Locate the cell with the specified text and output its (X, Y) center coordinate. 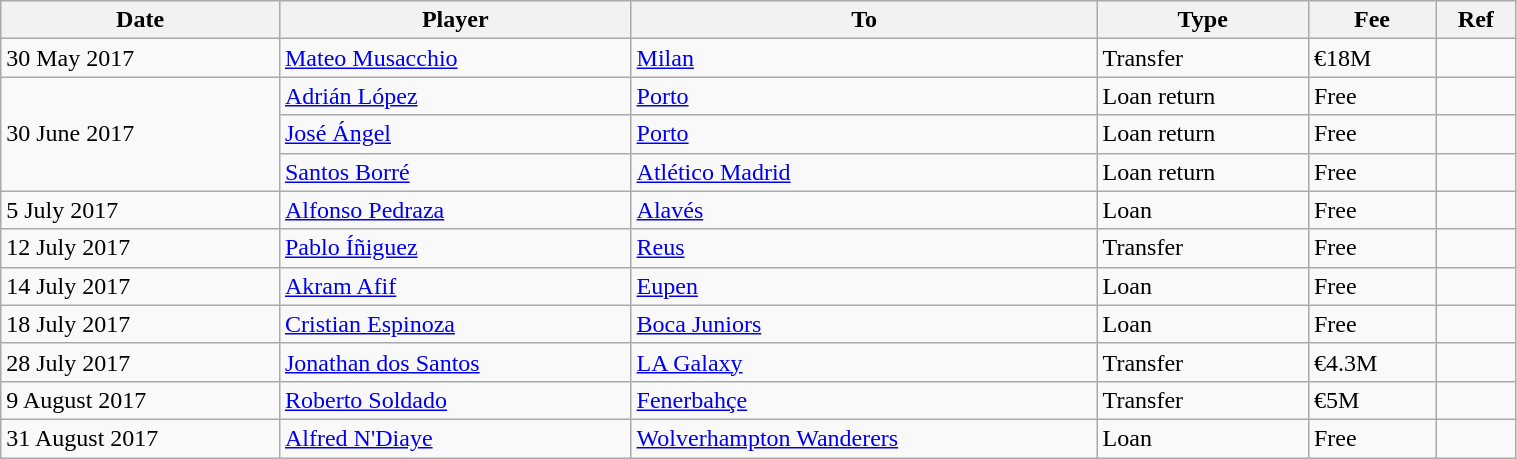
Atlético Madrid (864, 172)
Date (140, 20)
Milan (864, 58)
30 June 2017 (140, 134)
To (864, 20)
28 July 2017 (140, 362)
Fenerbahçe (864, 400)
14 July 2017 (140, 286)
Roberto Soldado (455, 400)
Alavés (864, 210)
30 May 2017 (140, 58)
Ref (1476, 20)
18 July 2017 (140, 324)
Fee (1372, 20)
€18M (1372, 58)
Jonathan dos Santos (455, 362)
Pablo Íñiguez (455, 248)
LA Galaxy (864, 362)
31 August 2017 (140, 438)
Alfred N'Diaye (455, 438)
Eupen (864, 286)
9 August 2017 (140, 400)
Mateo Musacchio (455, 58)
€4.3M (1372, 362)
Adrián López (455, 96)
Akram Afif (455, 286)
Cristian Espinoza (455, 324)
Wolverhampton Wanderers (864, 438)
Boca Juniors (864, 324)
Player (455, 20)
Reus (864, 248)
€5M (1372, 400)
Santos Borré (455, 172)
Type (1202, 20)
José Ángel (455, 134)
5 July 2017 (140, 210)
12 July 2017 (140, 248)
Alfonso Pedraza (455, 210)
